Determine the [X, Y] coordinate at the center of the cell enclosing the given text.  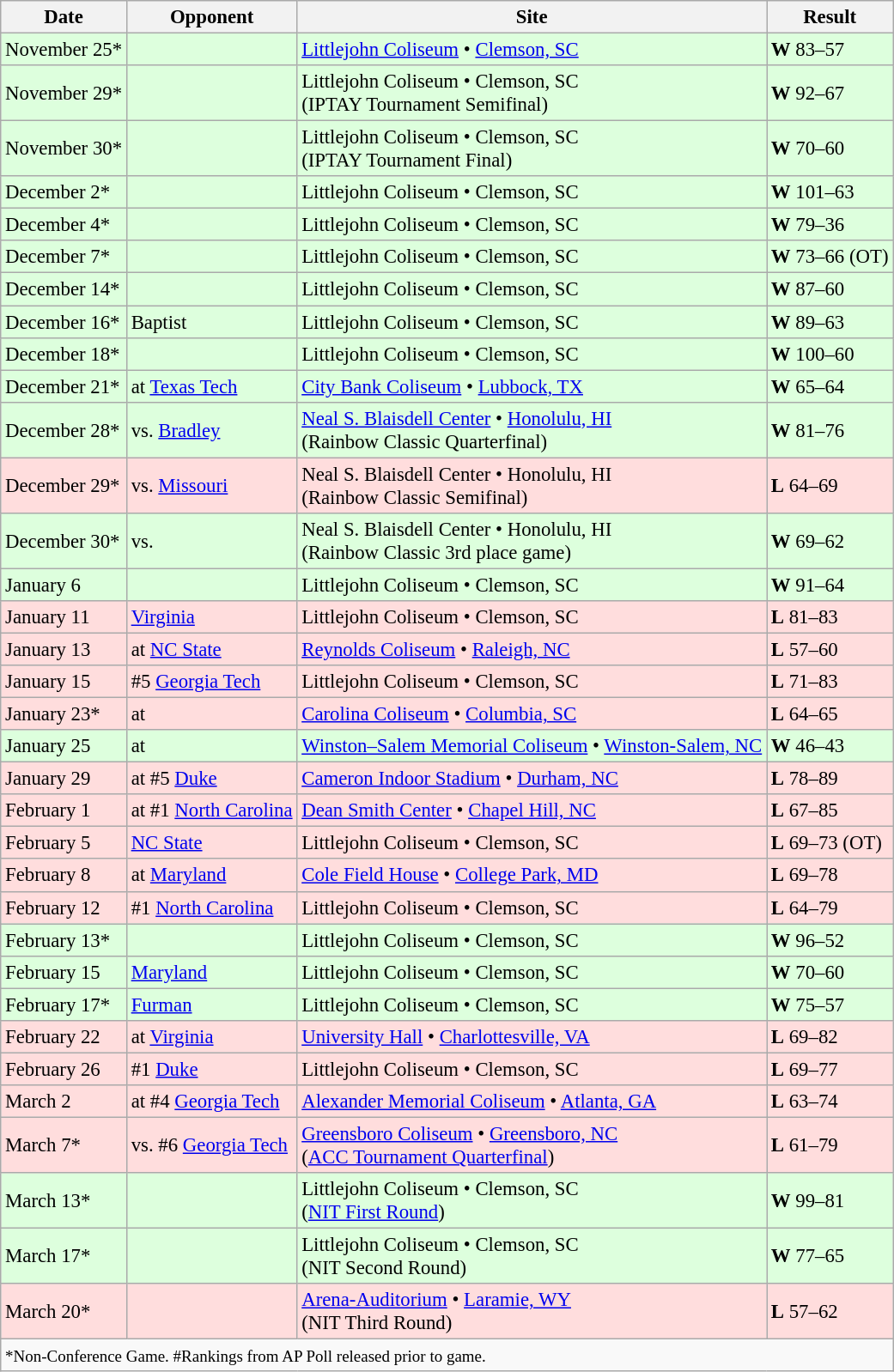
at Texas Tech [211, 386]
W 46–43 [830, 746]
W 91–64 [830, 585]
at #1 North Carolina [211, 810]
Dean Smith Center • Chapel Hill, NC [532, 810]
Baptist [211, 322]
City Bank Coliseum • Lubbock, TX [532, 386]
Result [830, 17]
vs. #6 Georgia Tech [211, 1145]
L 57–60 [830, 649]
W 99–81 [830, 1200]
March 13* [64, 1200]
January 11 [64, 617]
W 101–63 [830, 192]
March 2 [64, 1102]
at NC State [211, 649]
December 18* [64, 354]
January 23* [64, 714]
W 77–65 [830, 1257]
L 69–77 [830, 1069]
February 1 [64, 810]
vs. [211, 541]
at #4 Georgia Tech [211, 1102]
Cole Field House • College Park, MD [532, 876]
February 5 [64, 843]
January 29 [64, 779]
Winston–Salem Memorial Coliseum • Winston-Salem, NC [532, 746]
L 57–62 [830, 1312]
December 29* [64, 486]
November 30* [64, 149]
at Virginia [211, 1037]
vs. Bradley [211, 429]
L 78–89 [830, 779]
Littlejohn Coliseum • Clemson, SC(IPTAY Tournament Semifinal) [532, 93]
W 87–60 [830, 289]
L 69–82 [830, 1037]
W 81–76 [830, 429]
February 22 [64, 1037]
NC State [211, 843]
December 2* [64, 192]
L 64–69 [830, 486]
L 71–83 [830, 682]
March 7* [64, 1145]
*Non-Conference Game. #Rankings from AP Poll released prior to game. [447, 1356]
December 28* [64, 429]
University Hall • Charlottesville, VA [532, 1037]
W 83–57 [830, 50]
Carolina Coliseum • Columbia, SC [532, 714]
January 15 [64, 682]
Alexander Memorial Coliseum • Atlanta, GA [532, 1102]
L 64–79 [830, 908]
W 100–60 [830, 354]
W 73–66 (OT) [830, 257]
Date [64, 17]
W 65–64 [830, 386]
L 61–79 [830, 1145]
W 89–63 [830, 322]
L 69–73 (OT) [830, 843]
at #5 Duke [211, 779]
February 15 [64, 972]
January 13 [64, 649]
L 64–65 [830, 714]
February 8 [64, 876]
January 25 [64, 746]
Littlejohn Coliseum • Clemson, SC(NIT Second Round) [532, 1257]
Site [532, 17]
December 14* [64, 289]
L 81–83 [830, 617]
#5 Georgia Tech [211, 682]
March 17* [64, 1257]
December 30* [64, 541]
Reynolds Coliseum • Raleigh, NC [532, 649]
Maryland [211, 972]
Virginia [211, 617]
Littlejohn Coliseum • Clemson, SC(IPTAY Tournament Final) [532, 149]
vs. Missouri [211, 486]
February 26 [64, 1069]
#1 Duke [211, 1069]
December 21* [64, 386]
W 92–67 [830, 93]
December 7* [64, 257]
W 79–36 [830, 225]
L 69–78 [830, 876]
February 12 [64, 908]
#1 North Carolina [211, 908]
March 20* [64, 1312]
W 96–52 [830, 940]
Cameron Indoor Stadium • Durham, NC [532, 779]
Littlejohn Coliseum • Clemson, SC(NIT First Round) [532, 1200]
at Maryland [211, 876]
Arena-Auditorium • Laramie, WY(NIT Third Round) [532, 1312]
W 69–62 [830, 541]
January 6 [64, 585]
Greensboro Coliseum • Greensboro, NC(ACC Tournament Quarterfinal) [532, 1145]
W 75–57 [830, 1005]
December 4* [64, 225]
L 67–85 [830, 810]
February 13* [64, 940]
Neal S. Blaisdell Center • Honolulu, HI(Rainbow Classic Quarterfinal) [532, 429]
L 63–74 [830, 1102]
February 17* [64, 1005]
November 25* [64, 50]
December 16* [64, 322]
Furman [211, 1005]
Neal S. Blaisdell Center • Honolulu, HI(Rainbow Classic 3rd place game) [532, 541]
November 29* [64, 93]
Neal S. Blaisdell Center • Honolulu, HI(Rainbow Classic Semifinal) [532, 486]
Opponent [211, 17]
